Return the [x, y] coordinate for the center point of the cell that contains the specified text.  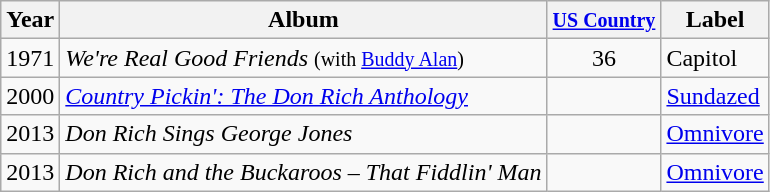
US Country [604, 20]
Sundazed [715, 96]
2000 [30, 96]
We're Real Good Friends (with Buddy Alan) [304, 58]
Album [304, 20]
Don Rich Sings George Jones [304, 134]
Don Rich and the Buckaroos – That Fiddlin' Man [304, 172]
Year [30, 20]
Label [715, 20]
Country Pickin': The Don Rich Anthology [304, 96]
1971 [30, 58]
Capitol [715, 58]
36 [604, 58]
